Return the (X, Y) coordinate for the center point of the cell that contains the specified text.  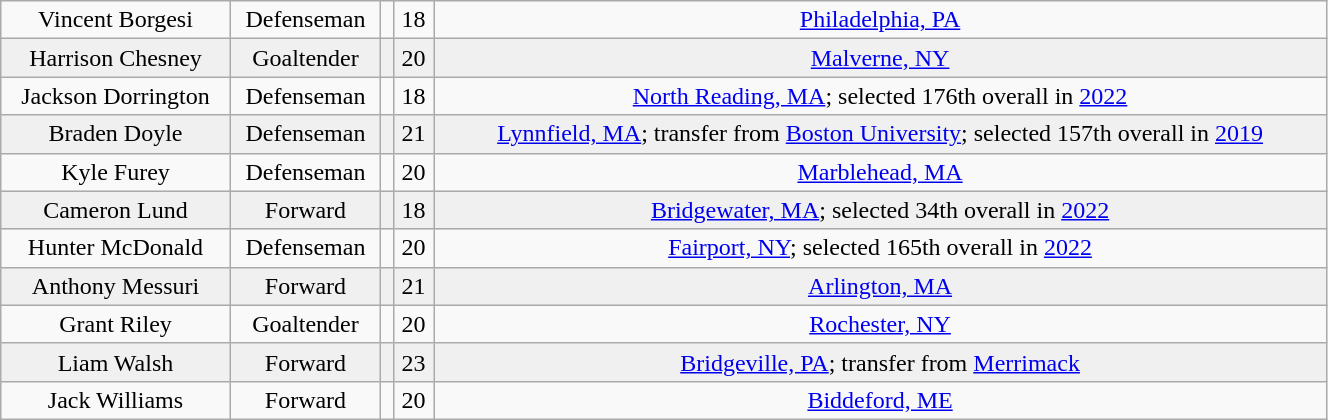
Cameron Lund (116, 210)
Jack Williams (116, 400)
Braden Doyle (116, 134)
Fairport, NY; selected 165th overall in 2022 (880, 248)
Harrison Chesney (116, 58)
Bridgewater, MA; selected 34th overall in 2022 (880, 210)
Lynnfield, MA; transfer from Boston University; selected 157th overall in 2019 (880, 134)
Hunter McDonald (116, 248)
Philadelphia, PA (880, 20)
Grant Riley (116, 324)
Liam Walsh (116, 362)
Jackson Dorrington (116, 96)
Malverne, NY (880, 58)
Vincent Borgesi (116, 20)
Bridgeville, PA; transfer from Merrimack (880, 362)
23 (413, 362)
North Reading, MA; selected 176th overall in 2022 (880, 96)
Rochester, NY (880, 324)
Arlington, MA (880, 286)
Kyle Furey (116, 172)
Biddeford, ME (880, 400)
Anthony Messuri (116, 286)
Marblehead, MA (880, 172)
